Detect which cell encompasses the target text, then output its (X, Y) center coordinate. 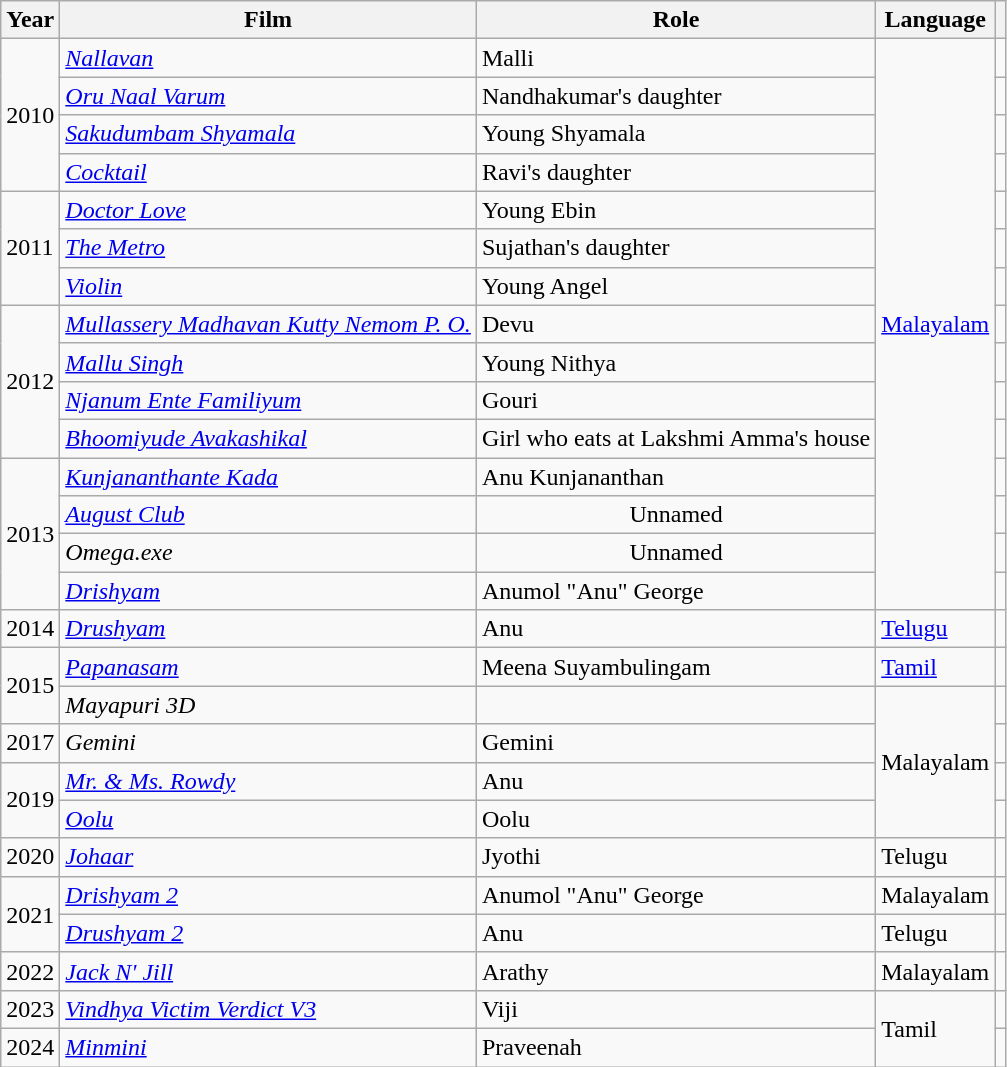
2021 (30, 914)
2010 (30, 115)
Young Ebin (676, 210)
Film (268, 20)
Girl who eats at Lakshmi Amma's house (676, 438)
2022 (30, 971)
August Club (268, 515)
Meena Suyambulingam (676, 667)
Young Shyamala (676, 134)
Oru Naal Varum (268, 96)
Drishyam (268, 591)
Devu (676, 324)
Bhoomiyude Avakashikal (268, 438)
2019 (30, 800)
Njanum Ente Familiyum (268, 400)
2011 (30, 248)
2014 (30, 629)
Mr. & Ms. Rowdy (268, 781)
Mullassery Madhavan Kutty Nemom P. O. (268, 324)
Viji (676, 1009)
Papanasam (268, 667)
Nandhakumar's daughter (676, 96)
The Metro (268, 248)
Nallavan (268, 58)
Jyothi (676, 857)
2017 (30, 743)
Arathy (676, 971)
Gouri (676, 400)
2013 (30, 534)
Minmini (268, 1047)
Kunjananthante Kada (268, 477)
Drushyam (268, 629)
2020 (30, 857)
Vindhya Victim Verdict V3 (268, 1009)
Year (30, 20)
Jack N' Jill (268, 971)
Young Nithya (676, 362)
Sakudumbam Shyamala (268, 134)
Mallu Singh (268, 362)
Cocktail (268, 172)
Johaar (268, 857)
Doctor Love (268, 210)
Young Angel (676, 286)
Role (676, 20)
Violin (268, 286)
Ravi's daughter (676, 172)
Omega.exe (268, 553)
2024 (30, 1047)
2015 (30, 686)
Malli (676, 58)
Sujathan's daughter (676, 248)
Language (936, 20)
Anu Kunjananthan (676, 477)
Drushyam 2 (268, 933)
Mayapuri 3D (268, 705)
2012 (30, 381)
Praveenah (676, 1047)
2023 (30, 1009)
Drishyam 2 (268, 895)
